Identify which cell holds the provided text, then report its [X, Y] central coordinate. 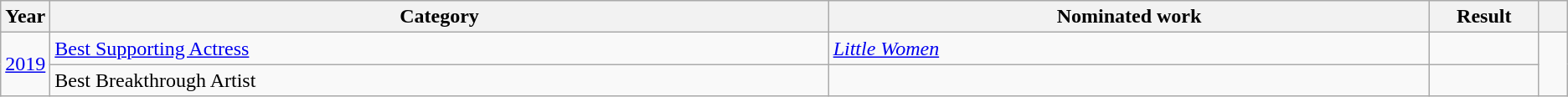
Best Supporting Actress [439, 48]
Little Women [1129, 48]
Best Breakthrough Artist [439, 80]
2019 [25, 64]
Year [25, 17]
Nominated work [1129, 17]
Result [1484, 17]
Category [439, 17]
